Extract the (x, y) coordinate from the center of the cell holding the provided text.  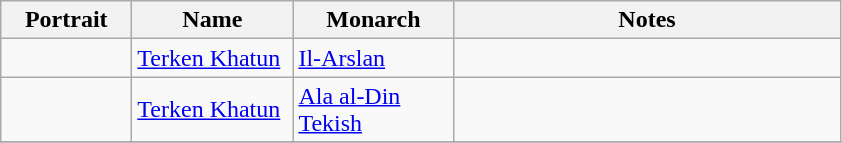
Il-Arslan (374, 58)
Notes (647, 20)
Monarch (374, 20)
Portrait (66, 20)
Name (212, 20)
Ala al-Din Tekish (374, 110)
